Capture the cell that displays the provided text and extract its (x, y) central coordinate. 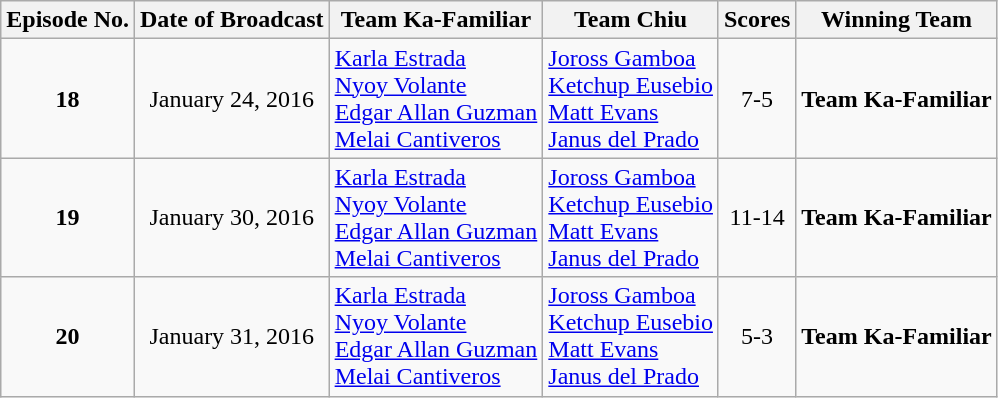
Winning Team (896, 20)
Scores (756, 20)
January 30, 2016 (232, 218)
Date of Broadcast (232, 20)
January 31, 2016 (232, 336)
Team Chiu (631, 20)
7-5 (756, 98)
19 (68, 218)
January 24, 2016 (232, 98)
Episode No. (68, 20)
18 (68, 98)
5-3 (756, 336)
20 (68, 336)
11-14 (756, 218)
